Search for the cell housing the specified text and yield its (x, y) center coordinate. 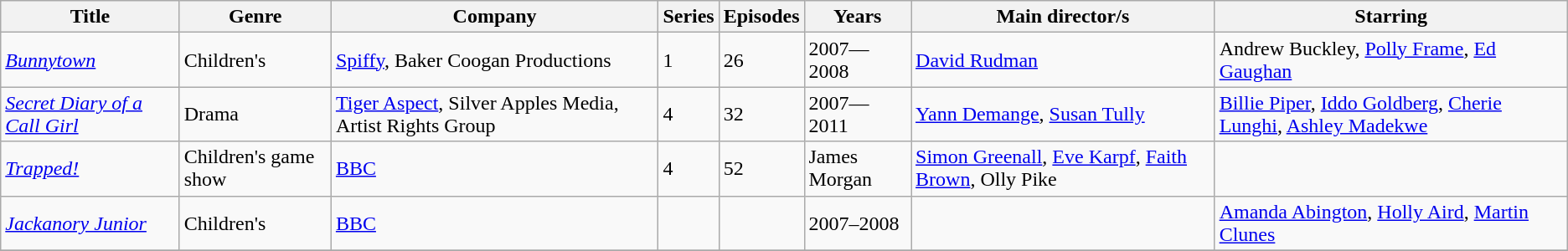
Starring (1390, 17)
Series (689, 17)
Drama (255, 114)
Tiger Aspect, Silver Apples Media, Artist Rights Group (494, 114)
David Rudman (1064, 60)
Bunnytown (90, 60)
1 (689, 60)
2007—2008 (858, 60)
32 (761, 114)
Main director/s (1064, 17)
Years (858, 17)
Genre (255, 17)
Children's game show (255, 169)
52 (761, 169)
Billie Piper, Iddo Goldberg, Cherie Lunghi, Ashley Madekwe (1390, 114)
26 (761, 60)
James Morgan (858, 169)
Spiffy, Baker Coogan Productions (494, 60)
Yann Demange, Susan Tully (1064, 114)
2007—2011 (858, 114)
Jackanory Junior (90, 223)
Andrew Buckley, Polly Frame, Ed Gaughan (1390, 60)
Company (494, 17)
Secret Diary of a Call Girl (90, 114)
Amanda Abington, Holly Aird, Martin Clunes (1390, 223)
2007–2008 (858, 223)
Title (90, 17)
Trapped! (90, 169)
Simon Greenall, Eve Karpf, Faith Brown, Olly Pike (1064, 169)
Episodes (761, 17)
